From the cell containing the given text, extract its center point as [X, Y] coordinate. 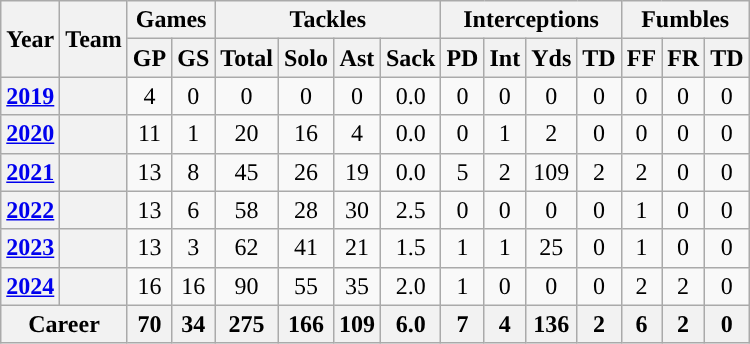
20 [247, 134]
70 [149, 324]
2022 [30, 210]
Year [30, 39]
55 [306, 286]
Career [64, 324]
41 [306, 248]
7 [462, 324]
Games [170, 20]
Tackles [328, 20]
166 [306, 324]
30 [356, 210]
19 [356, 172]
2019 [30, 96]
1.5 [410, 248]
11 [149, 134]
2.5 [410, 210]
90 [247, 286]
62 [247, 248]
3 [194, 248]
2021 [30, 172]
2023 [30, 248]
58 [247, 210]
6.0 [410, 324]
PD [462, 58]
25 [552, 248]
35 [356, 286]
136 [552, 324]
34 [194, 324]
FR [684, 58]
Solo [306, 58]
Fumbles [685, 20]
Int [505, 58]
Total [247, 58]
2.0 [410, 286]
26 [306, 172]
Ast [356, 58]
2020 [30, 134]
45 [247, 172]
Interceptions [531, 20]
FF [641, 58]
2024 [30, 286]
28 [306, 210]
GP [149, 58]
8 [194, 172]
5 [462, 172]
Sack [410, 58]
GS [194, 58]
Yds [552, 58]
275 [247, 324]
21 [356, 248]
Team [94, 39]
